Pinpoint the cell where the given text exists, returning its [X, Y] midpoint coordinate. 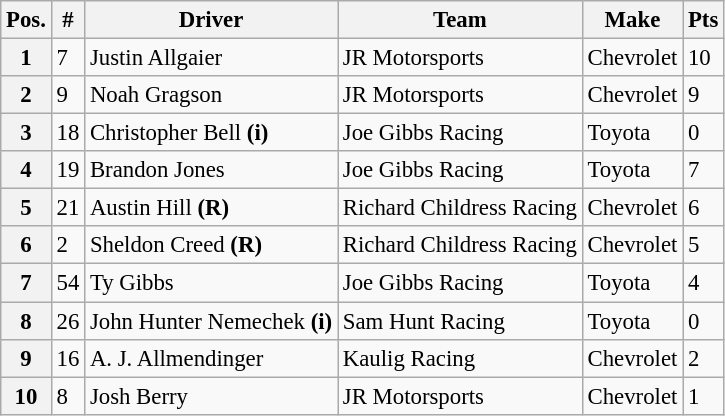
A. J. Allmendinger [212, 358]
Noah Gragson [212, 95]
Austin Hill (R) [212, 208]
3 [26, 133]
Brandon Jones [212, 170]
18 [68, 133]
19 [68, 170]
Sheldon Creed (R) [212, 245]
John Hunter Nemechek (i) [212, 321]
Justin Allgaier [212, 58]
Kaulig Racing [460, 358]
54 [68, 283]
Sam Hunt Racing [460, 321]
# [68, 20]
Pos. [26, 20]
21 [68, 208]
16 [68, 358]
Pts [704, 20]
26 [68, 321]
Team [460, 20]
Make [632, 20]
Driver [212, 20]
Christopher Bell (i) [212, 133]
Ty Gibbs [212, 283]
Josh Berry [212, 396]
